For the text-containing cell, return its midpoint in (x, y) coordinate format. 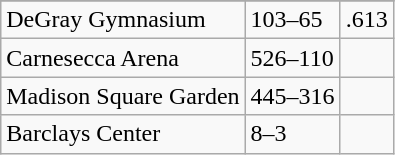
Barclays Center (123, 134)
8–3 (292, 134)
526–110 (292, 58)
Carnesecca Arena (123, 58)
445–316 (292, 96)
Madison Square Garden (123, 96)
.613 (366, 20)
DeGray Gymnasium (123, 20)
103–65 (292, 20)
